Locate the cell with the specified text and output its (X, Y) center coordinate. 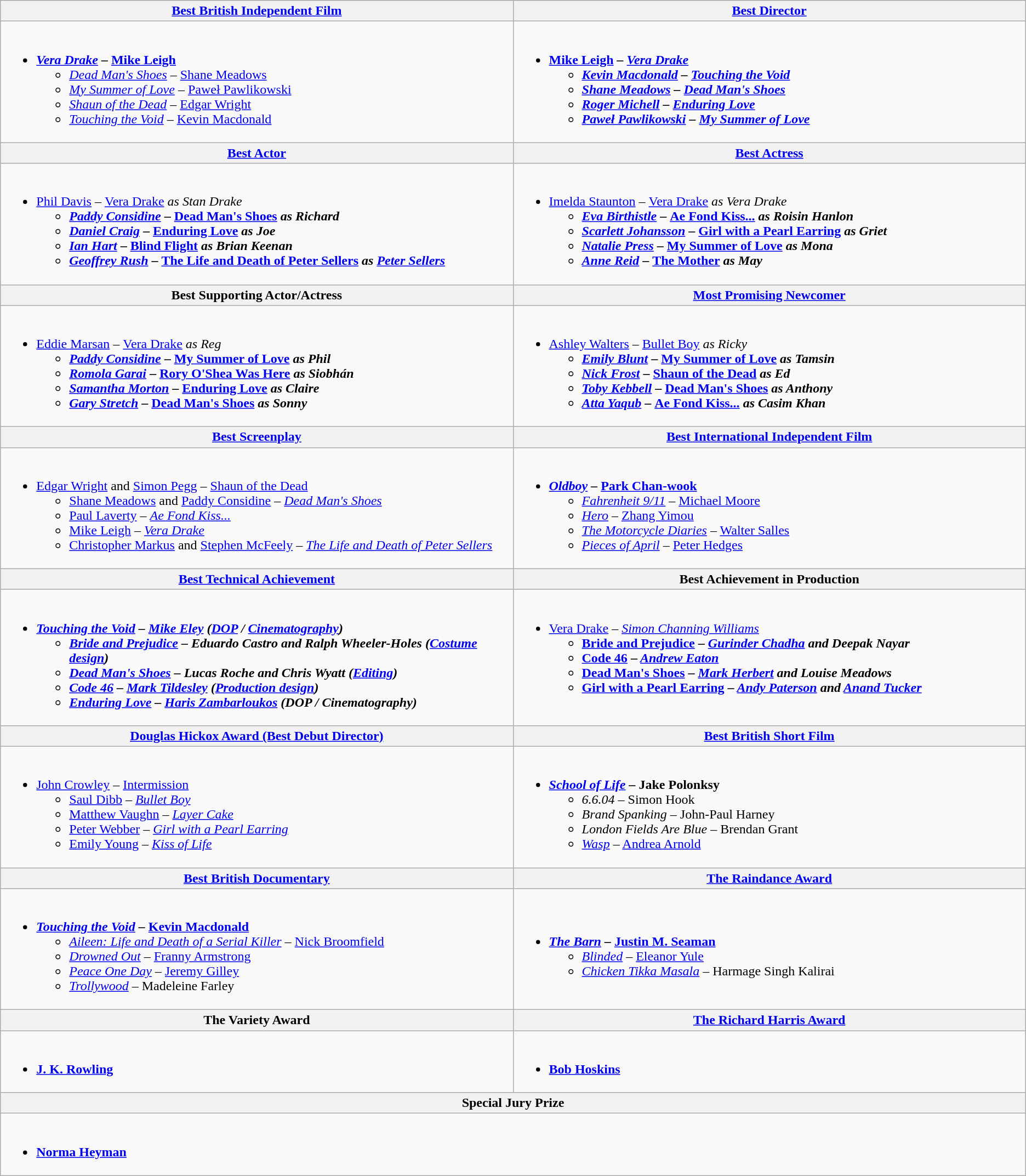
Best Actress (770, 153)
Best Director (770, 11)
Best Achievement in Production (770, 579)
Douglas Hickox Award (Best Debut Director) (256, 736)
The Barn – Justin M. SeamanBlinded – Eleanor YuleChicken Tikka Masala – Harmage Singh Kalirai (770, 950)
School of Life – Jake Polonksy6.6.04 – Simon HookBrand Spanking – John-Paul HarneyLondon Fields Are Blue – Brendan GrantWasp – Andrea Arnold (770, 807)
Best Actor (256, 153)
The Raindance Award (770, 878)
Most Promising Newcomer (770, 295)
Best British Short Film (770, 736)
John Crowley – IntermissionSaul Dibb – Bullet BoyMatthew Vaughn – Layer CakePeter Webber – Girl with a Pearl EarringEmily Young – Kiss of Life (256, 807)
Special Jury Prize (513, 1103)
J. K. Rowling (256, 1061)
Best Technical Achievement (256, 579)
The Variety Award (256, 1020)
Best British Documentary (256, 878)
Best Supporting Actor/Actress (256, 295)
Bob Hoskins (770, 1061)
Best Screenplay (256, 437)
Best British Independent Film (256, 11)
Oldboy – Park Chan-wookFahrenheit 9/11 – Michael MooreHero – Zhang YimouThe Motorcycle Diaries – Walter SallesPieces of April – Peter Hedges (770, 508)
The Richard Harris Award (770, 1020)
Norma Heyman (513, 1145)
Best International Independent Film (770, 437)
